Determine the (x, y) coordinate at the center of the cell enclosing the given text.  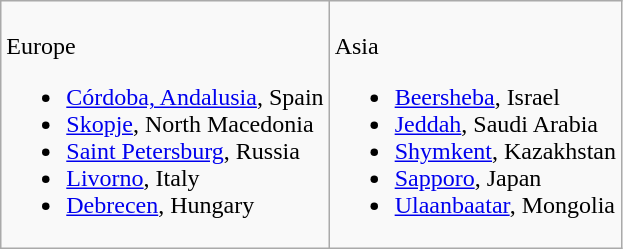
Europe Córdoba, Andalusia, Spain Skopje, North Macedonia Saint Petersburg, Russia Livorno, Italy Debrecen, Hungary (165, 125)
Asia Beersheba, Israel Jeddah, Saudi Arabia Shymkent, Kazakhstan Sapporo, Japan Ulaanbaatar, Mongolia (475, 125)
